Identify which cell holds the provided text, then report its (x, y) central coordinate. 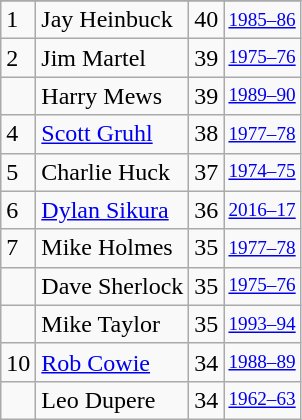
Jay Heinbuck (112, 20)
Mike Holmes (112, 248)
37 (206, 172)
1985–86 (262, 20)
40 (206, 20)
1993–94 (262, 324)
Dylan Sikura (112, 210)
38 (206, 134)
Mike Taylor (112, 324)
Charlie Huck (112, 172)
Jim Martel (112, 58)
Rob Cowie (112, 362)
Leo Dupere (112, 400)
Harry Mews (112, 96)
Scott Gruhl (112, 134)
7 (18, 248)
4 (18, 134)
Dave Sherlock (112, 286)
1989–90 (262, 96)
36 (206, 210)
2 (18, 58)
5 (18, 172)
1988–89 (262, 362)
10 (18, 362)
2016–17 (262, 210)
1 (18, 20)
1962–63 (262, 400)
1974–75 (262, 172)
6 (18, 210)
